Capture the cell that displays the provided text and extract its (x, y) central coordinate. 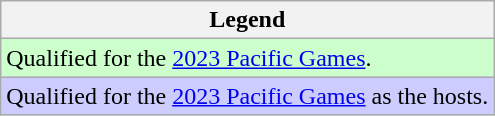
Qualified for the 2023 Pacific Games. (248, 58)
Legend (248, 20)
Qualified for the 2023 Pacific Games as the hosts. (248, 96)
